Find where the given text appears and provide that cell's center as [x, y] coordinate. 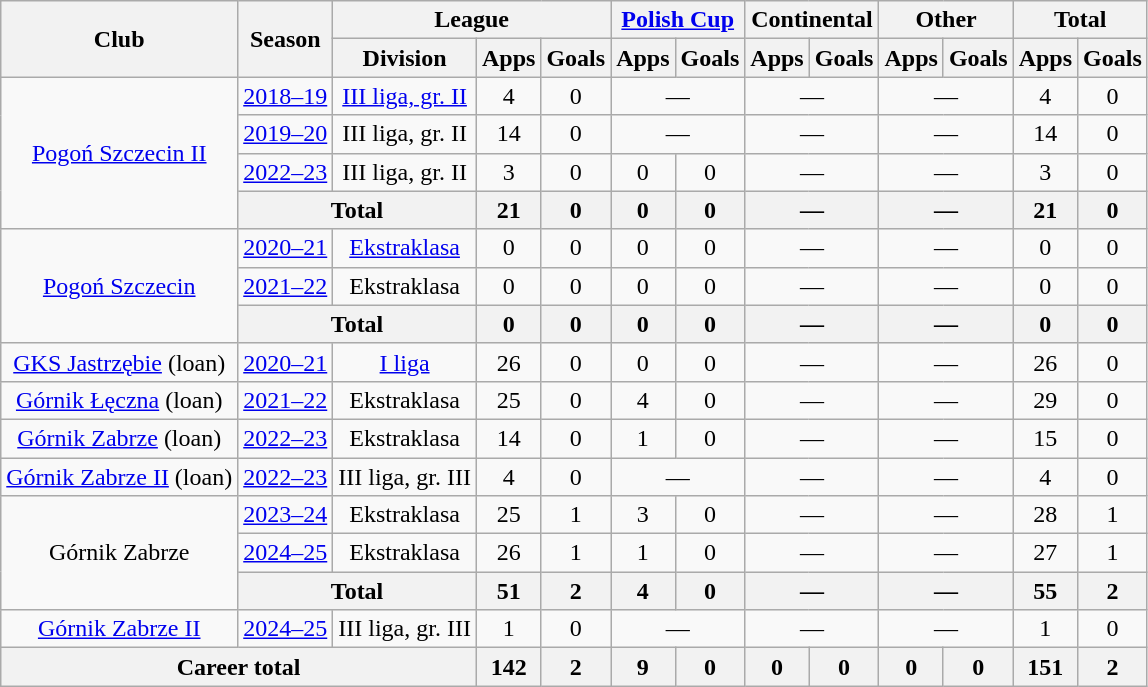
29 [1045, 400]
2019–20 [286, 134]
27 [1045, 553]
2018–19 [286, 96]
28 [1045, 515]
Górnik Zabrze (loan) [120, 438]
2023–24 [286, 515]
Season [286, 39]
151 [1045, 667]
55 [1045, 591]
Club [120, 39]
Górnik Zabrze II [120, 629]
I liga [405, 362]
Polish Cup [678, 20]
Górnik Zabrze II (loan) [120, 477]
15 [1045, 438]
Other [946, 20]
GKS Jastrzębie (loan) [120, 362]
Continental [812, 20]
Career total [239, 667]
9 [643, 667]
Pogoń Szczecin [120, 286]
Górnik Zabrze [120, 553]
Division [405, 58]
51 [508, 591]
League [472, 20]
Górnik Łęczna (loan) [120, 400]
142 [508, 667]
Pogoń Szczecin II [120, 153]
